Find where the given text appears and provide that cell's center as [X, Y] coordinate. 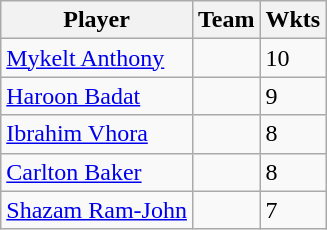
Team [226, 20]
Mykelt Anthony [97, 58]
7 [293, 210]
Ibrahim Vhora [97, 134]
9 [293, 96]
Player [97, 20]
Wkts [293, 20]
10 [293, 58]
Shazam Ram-John [97, 210]
Haroon Badat [97, 96]
Carlton Baker [97, 172]
